Detect which cell encompasses the target text, then output its [X, Y] center coordinate. 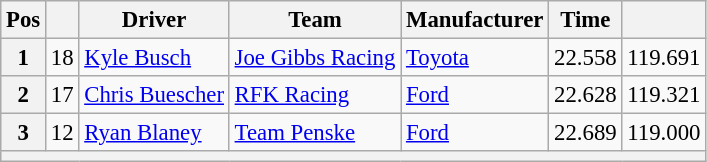
Team Penske [314, 133]
3 [24, 133]
1 [24, 58]
Driver [154, 20]
Toyota [475, 58]
Time [586, 20]
119.321 [664, 95]
18 [62, 58]
RFK Racing [314, 95]
Team [314, 20]
Manufacturer [475, 20]
12 [62, 133]
22.628 [586, 95]
119.000 [664, 133]
Ryan Blaney [154, 133]
119.691 [664, 58]
Pos [24, 20]
2 [24, 95]
22.558 [586, 58]
Joe Gibbs Racing [314, 58]
17 [62, 95]
22.689 [586, 133]
Kyle Busch [154, 58]
Chris Buescher [154, 95]
